Detect which cell encompasses the target text, then output its [x, y] center coordinate. 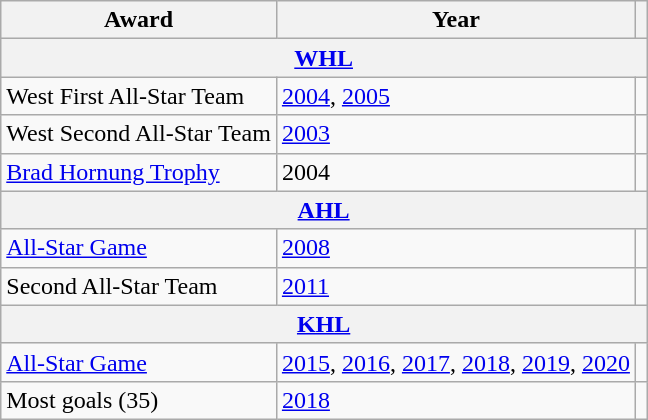
Award [139, 20]
Most goals (35) [139, 400]
Brad Hornung Trophy [139, 172]
WHL [324, 58]
2004, 2005 [456, 96]
KHL [324, 324]
AHL [324, 210]
2018 [456, 400]
2008 [456, 248]
Second All-Star Team [139, 286]
Year [456, 20]
2015, 2016, 2017, 2018, 2019, 2020 [456, 362]
2003 [456, 134]
West First All-Star Team [139, 96]
West Second All-Star Team [139, 134]
2011 [456, 286]
2004 [456, 172]
